Scan for the cell matching the given text and deliver its [x, y] coordinate at center. 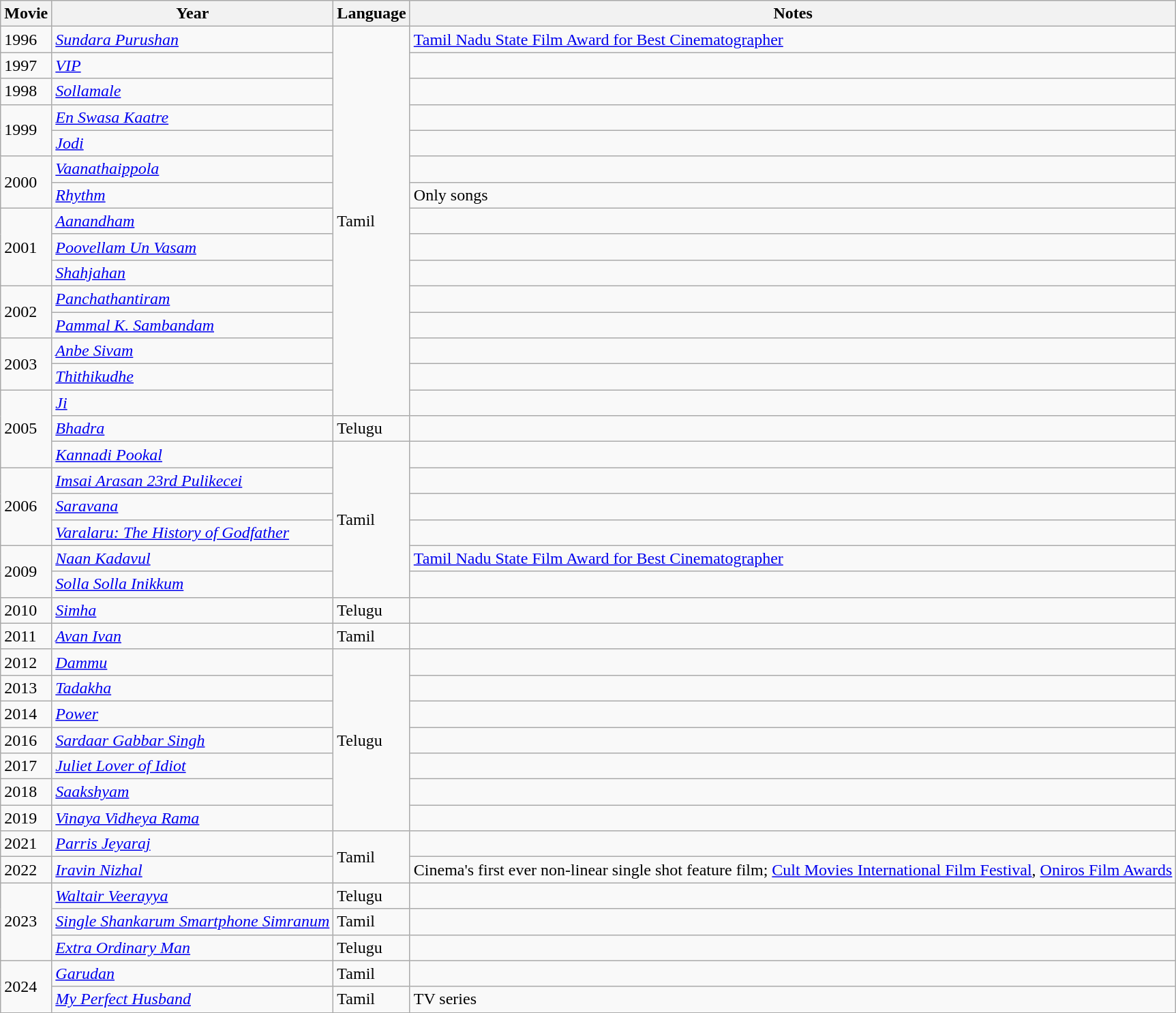
2003 [26, 364]
Waltair Veerayya [192, 896]
Kannadi Pookal [192, 455]
Single Shankarum Smartphone Simranum [192, 922]
Imsai Arasan 23rd Pulikecei [192, 481]
2009 [26, 571]
Movie [26, 14]
Iravin Nizhal [192, 870]
Vinaya Vidheya Rama [192, 818]
Solla Solla Inikkum [192, 584]
2019 [26, 818]
Bhadra [192, 429]
2006 [26, 507]
Sollamale [192, 91]
Anbe Sivam [192, 351]
Extra Ordinary Man [192, 948]
1997 [26, 65]
Only songs [793, 195]
Sardaar Gabbar Singh [192, 740]
Aanandham [192, 221]
Shahjahan [192, 273]
TV series [793, 999]
2001 [26, 247]
Garudan [192, 973]
Thithikudhe [192, 377]
Sundara Purushan [192, 40]
Saakshyam [192, 792]
2016 [26, 740]
2018 [26, 792]
2023 [26, 922]
Avan Ivan [192, 636]
En Swasa Kaatre [192, 117]
Saravana [192, 507]
2022 [26, 870]
Parris Jeyaraj [192, 844]
Power [192, 714]
VIP [192, 65]
Year [192, 14]
2012 [26, 662]
Tadakha [192, 688]
Language [372, 14]
2000 [26, 182]
Juliet Lover of Idiot [192, 766]
Ji [192, 403]
2024 [26, 986]
Vaanathaippola [192, 169]
Pammal K. Sambandam [192, 325]
Dammu [192, 662]
2017 [26, 766]
2013 [26, 688]
Rhythm [192, 195]
2021 [26, 844]
2002 [26, 312]
2011 [26, 636]
Jodi [192, 143]
Notes [793, 14]
Panchathantiram [192, 299]
2010 [26, 610]
Naan Kadavul [192, 558]
Poovellam Un Vasam [192, 247]
2005 [26, 429]
1998 [26, 91]
My Perfect Husband [192, 999]
Cinema's first ever non-linear single shot feature film; Cult Movies International Film Festival, Oniros Film Awards [793, 870]
2014 [26, 714]
1996 [26, 40]
Simha [192, 610]
1999 [26, 130]
Varalaru: The History of Godfather [192, 532]
